Locate the cell with the specified text and output its [X, Y] center coordinate. 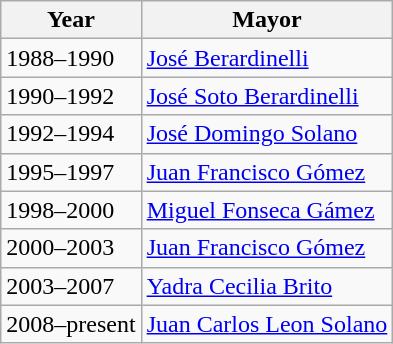
José Berardinelli [267, 58]
José Domingo Solano [267, 134]
1995–1997 [71, 172]
Year [71, 20]
2003–2007 [71, 286]
Miguel Fonseca Gámez [267, 210]
Mayor [267, 20]
1998–2000 [71, 210]
1992–1994 [71, 134]
1990–1992 [71, 96]
2000–2003 [71, 248]
Yadra Cecilia Brito [267, 286]
Juan Carlos Leon Solano [267, 324]
1988–1990 [71, 58]
2008–present [71, 324]
José Soto Berardinelli [267, 96]
